For the text-containing cell, return its midpoint in [X, Y] coordinate format. 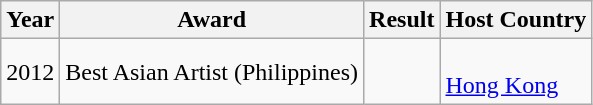
Hong Kong [516, 72]
Best Asian Artist (Philippines) [212, 72]
Award [212, 20]
2012 [30, 72]
Year [30, 20]
Host Country [516, 20]
Result [402, 20]
